Extract the [X, Y] coordinate from the center of the cell holding the provided text.  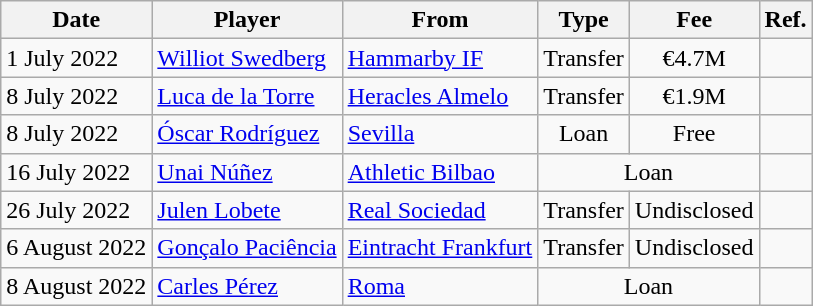
Type [584, 20]
Gonçalo Paciência [247, 248]
Free [694, 134]
1 July 2022 [76, 58]
6 August 2022 [76, 248]
Unai Núñez [247, 172]
Julen Lobete [247, 210]
Real Sociedad [440, 210]
€4.7M [694, 58]
Fee [694, 20]
Williot Swedberg [247, 58]
Date [76, 20]
26 July 2022 [76, 210]
Ref. [786, 20]
Hammarby IF [440, 58]
Roma [440, 286]
€1.9M [694, 96]
From [440, 20]
Óscar Rodríguez [247, 134]
Eintracht Frankfurt [440, 248]
8 August 2022 [76, 286]
Athletic Bilbao [440, 172]
Heracles Almelo [440, 96]
Player [247, 20]
Sevilla [440, 134]
Luca de la Torre [247, 96]
Carles Pérez [247, 286]
16 July 2022 [76, 172]
